From the cell containing the given text, extract its center point as [x, y] coordinate. 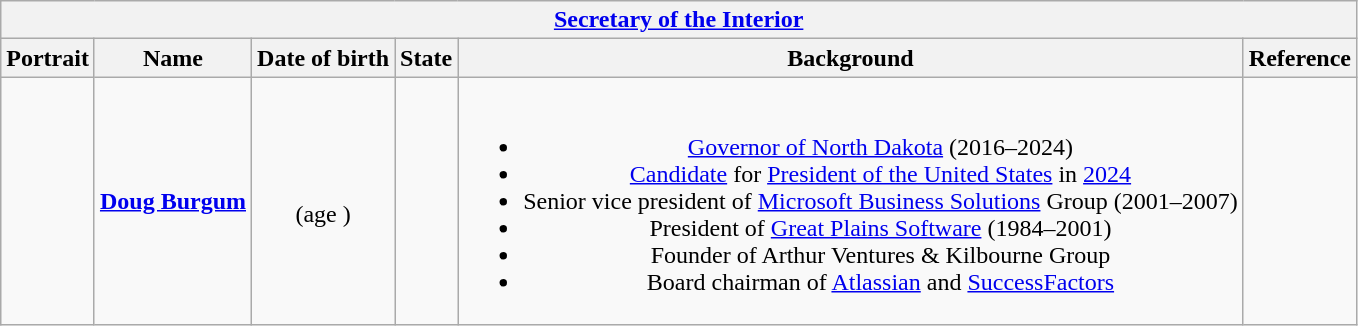
Secretary of the Interior [679, 20]
Background [851, 58]
(age ) [324, 201]
Doug Burgum [172, 201]
Name [172, 58]
Portrait [48, 58]
Reference [1300, 58]
State [426, 58]
Date of birth [324, 58]
